Pinpoint the cell where the given text exists, returning its [X, Y] midpoint coordinate. 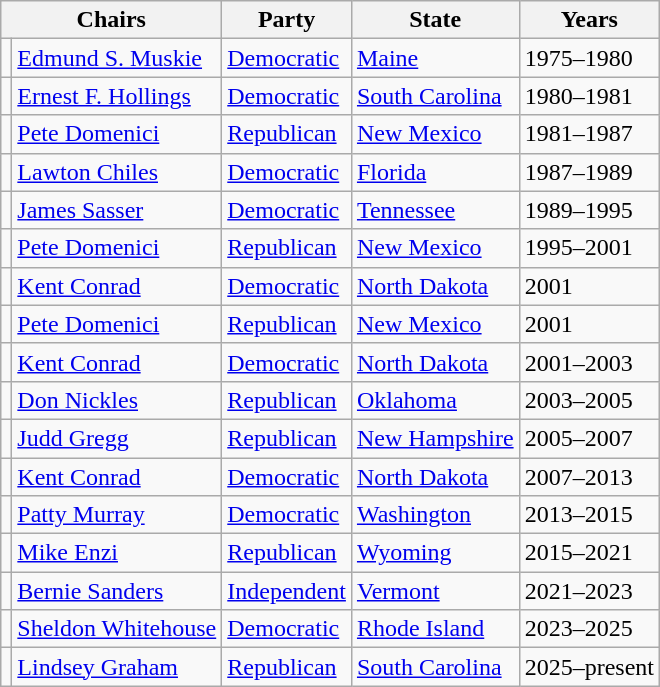
Florida [435, 172]
James Sasser [117, 210]
Washington [435, 515]
2007–2013 [589, 477]
Lawton Chiles [117, 172]
Sheldon Whitehouse [117, 629]
2003–2005 [589, 400]
Wyoming [435, 553]
Lindsey Graham [117, 667]
Rhode Island [435, 629]
2013–2015 [589, 515]
Maine [435, 58]
2015–2021 [589, 553]
2025–present [589, 667]
2005–2007 [589, 438]
Chairs [112, 20]
Independent [287, 591]
1995–2001 [589, 248]
2021–2023 [589, 591]
1981–1987 [589, 134]
2001–2003 [589, 362]
1987–1989 [589, 172]
State [435, 20]
Years [589, 20]
Bernie Sanders [117, 591]
Don Nickles [117, 400]
1989–1995 [589, 210]
Judd Gregg [117, 438]
1975–1980 [589, 58]
1980–1981 [589, 96]
Edmund S. Muskie [117, 58]
Vermont [435, 591]
Patty Murray [117, 515]
Oklahoma [435, 400]
Mike Enzi [117, 553]
Ernest F. Hollings [117, 96]
2023–2025 [589, 629]
New Hampshire [435, 438]
Party [287, 20]
Tennessee [435, 210]
